Detect which cell encompasses the target text, then output its (X, Y) center coordinate. 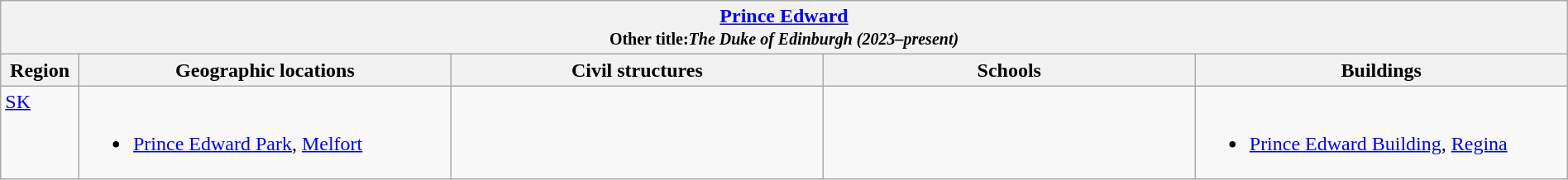
Schools (1009, 70)
Region (40, 70)
Geographic locations (265, 70)
Buildings (1381, 70)
Civil structures (637, 70)
Prince Edward Park, Melfort (265, 132)
Prince Edward Building, Regina (1381, 132)
SK (40, 132)
Prince EdwardOther title:The Duke of Edinburgh (2023–present) (784, 28)
